Return [x, y] of the center of cell containing provided text 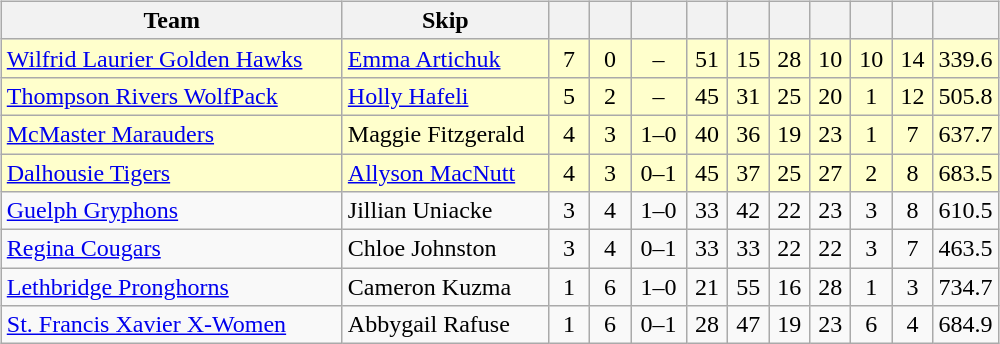
463.5 [966, 249]
31 [748, 96]
51 [708, 58]
St. Francis Xavier X-Women [172, 325]
16 [790, 287]
Emma Artichuk [445, 58]
42 [748, 211]
0 [610, 58]
Holly Hafeli [445, 96]
55 [748, 287]
27 [830, 173]
21 [708, 287]
Skip [445, 20]
734.7 [966, 287]
Allyson MacNutt [445, 173]
505.8 [966, 96]
Chloe Johnston [445, 249]
Thompson Rivers WolfPack [172, 96]
Lethbridge Pronghorns [172, 287]
20 [830, 96]
339.6 [966, 58]
Guelph Gryphons [172, 211]
610.5 [966, 211]
12 [912, 96]
37 [748, 173]
Wilfrid Laurier Golden Hawks [172, 58]
Cameron Kuzma [445, 287]
14 [912, 58]
637.7 [966, 134]
683.5 [966, 173]
47 [748, 325]
5 [568, 96]
McMaster Marauders [172, 134]
Dalhousie Tigers [172, 173]
684.9 [966, 325]
Team [172, 20]
40 [708, 134]
Abbygail Rafuse [445, 325]
Maggie Fitzgerald [445, 134]
Regina Cougars [172, 249]
15 [748, 58]
Jillian Uniacke [445, 211]
36 [748, 134]
